Detect which cell encompasses the target text, then output its [X, Y] center coordinate. 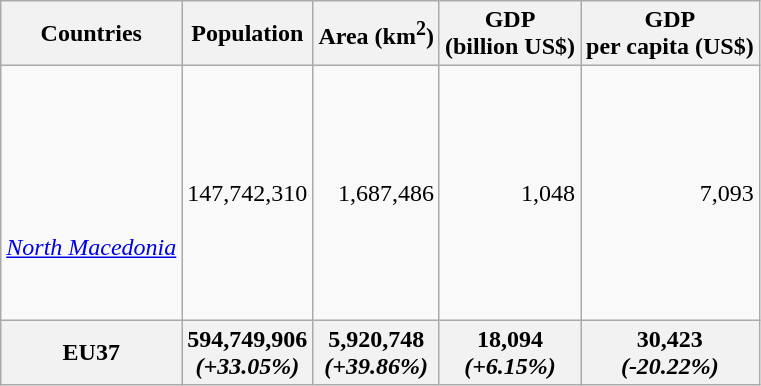
Countries [92, 34]
18,094 (+6.15%) [510, 352]
147,742,310 [248, 193]
North Macedonia [92, 193]
1,687,486 [376, 193]
7,093 [670, 193]
Area (km2) [376, 34]
30,423 (-20.22%) [670, 352]
Population [248, 34]
594,749,906 (+33.05%) [248, 352]
GDP (billion US$) [510, 34]
GDP per capita (US$) [670, 34]
1,048 [510, 193]
5,920,748 (+39.86%) [376, 352]
EU37 [92, 352]
